From the cell containing the given text, extract its center point as [X, Y] coordinate. 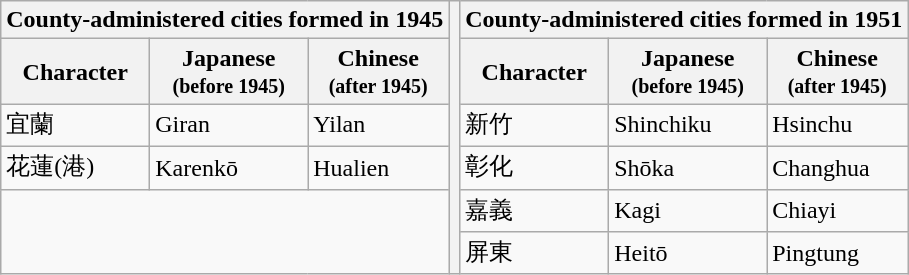
宜蘭 [76, 126]
Yilan [378, 126]
Pingtung [838, 254]
Hsinchu [838, 126]
屏東 [534, 254]
County-administered cities formed in 1951 [684, 20]
Karenkō [229, 168]
Giran [229, 126]
Chiayi [838, 210]
Kagi [688, 210]
新竹 [534, 126]
Changhua [838, 168]
County-administered cities formed in 1945 [225, 20]
花蓮(港) [76, 168]
Hualien [378, 168]
Shōka [688, 168]
彰化 [534, 168]
Heitō [688, 254]
Shinchiku [688, 126]
嘉義 [534, 210]
